Find where the given text appears and provide that cell's center as (x, y) coordinate. 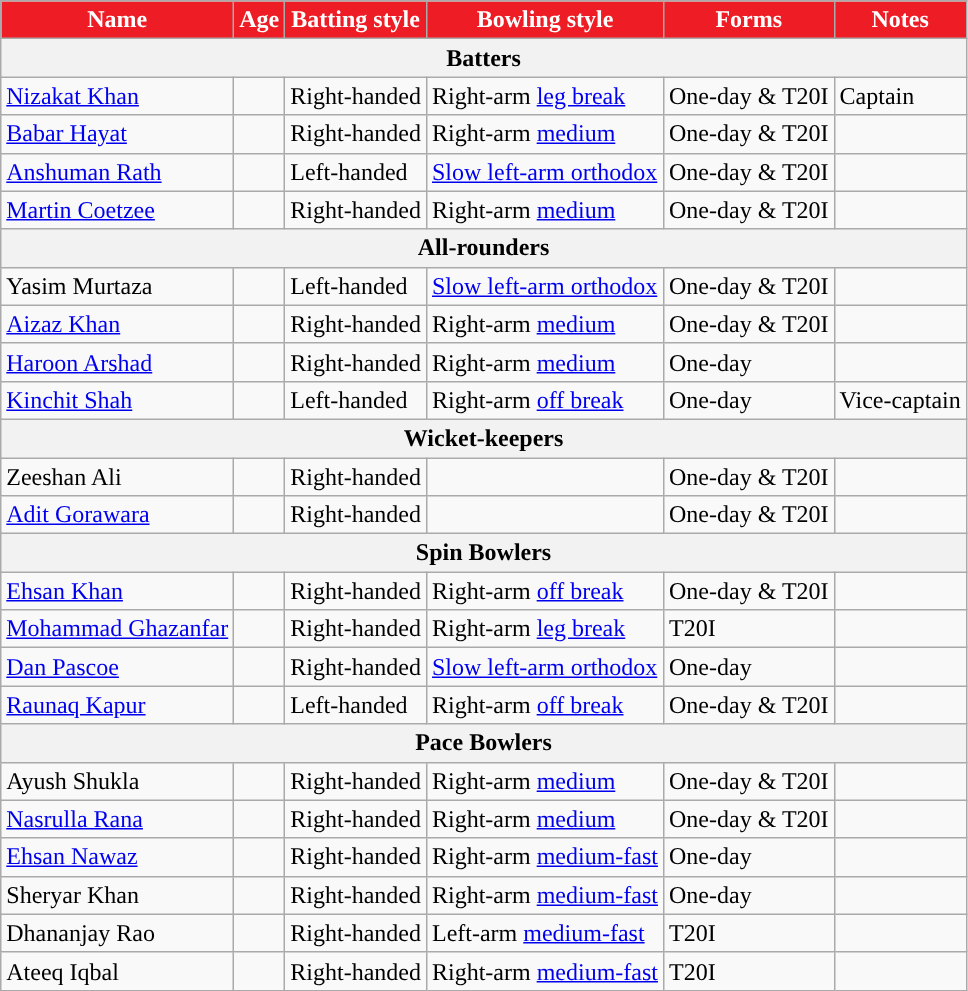
Vice-captain (900, 400)
Mohammad Ghazanfar (118, 629)
Wicket-keepers (484, 438)
Anshuman Rath (118, 172)
Zeeshan Ali (118, 477)
Babar Hayat (118, 134)
Bowling style (544, 20)
Dan Pascoe (118, 667)
Notes (900, 20)
Age (260, 20)
Left-arm medium-fast (544, 933)
Nasrulla Rana (118, 819)
Adit Gorawara (118, 515)
Pace Bowlers (484, 743)
Name (118, 20)
Aizaz Khan (118, 324)
Spin Bowlers (484, 553)
Dhananjay Rao (118, 933)
Sheryar Khan (118, 895)
Raunaq Kapur (118, 705)
Batters (484, 58)
Martin Coetzee (118, 210)
Nizakat Khan (118, 96)
Captain (900, 96)
Batting style (356, 20)
Ehsan Khan (118, 591)
Ayush Shukla (118, 781)
Ateeq Iqbal (118, 971)
Forms (748, 20)
Kinchit Shah (118, 400)
Haroon Arshad (118, 362)
Ehsan Nawaz (118, 857)
Yasim Murtaza (118, 286)
All-rounders (484, 248)
